Determine the [x, y] coordinate at the center of the cell enclosing the given text.  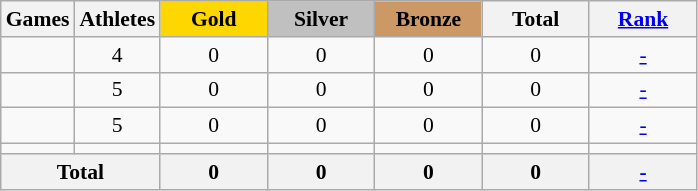
Silver [320, 19]
Rank [642, 19]
Bronze [428, 19]
4 [117, 55]
Gold [214, 19]
Games [38, 19]
Athletes [117, 19]
